Detect which cell encompasses the target text, then output its [X, Y] center coordinate. 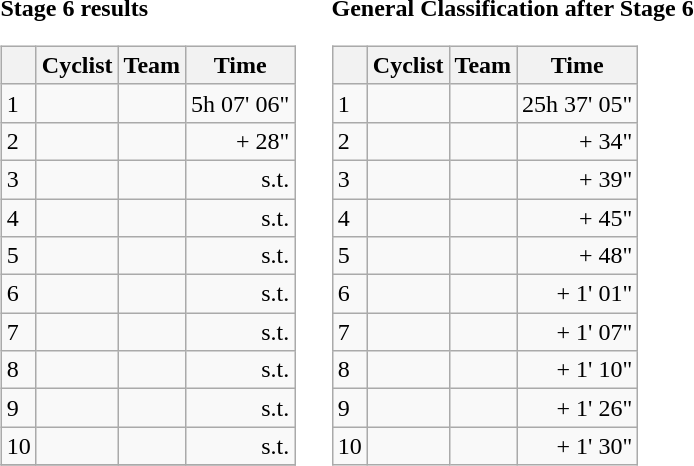
+ 1' 01" [578, 294]
+ 1' 26" [578, 408]
+ 34" [578, 141]
+ 28" [240, 141]
+ 39" [578, 179]
+ 1' 30" [578, 446]
+ 45" [578, 217]
5h 07' 06" [240, 103]
+ 48" [578, 256]
25h 37' 05" [578, 103]
+ 1' 10" [578, 370]
+ 1' 07" [578, 332]
